Output the [X, Y] coordinate of the center of the cell containing the given text.  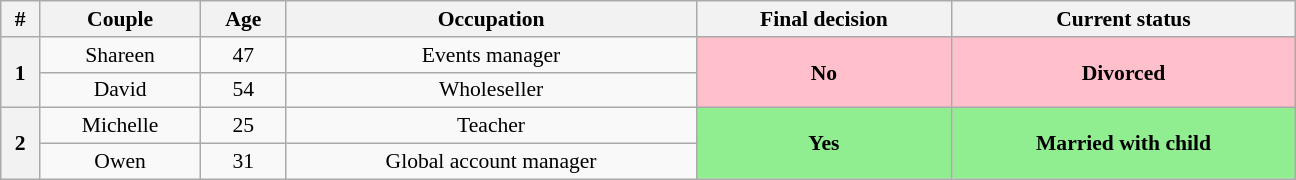
25 [244, 126]
Shareen [120, 55]
Divorced [1124, 72]
Couple [120, 19]
Global account manager [491, 162]
Final decision [824, 19]
Married with child [1124, 144]
Occupation [491, 19]
Age [244, 19]
No [824, 72]
Events manager [491, 55]
47 [244, 55]
David [120, 90]
# [20, 19]
1 [20, 72]
Wholeseller [491, 90]
Owen [120, 162]
Yes [824, 144]
Current status [1124, 19]
54 [244, 90]
31 [244, 162]
2 [20, 144]
Teacher [491, 126]
Michelle [120, 126]
